Capture the cell that displays the provided text and extract its (X, Y) central coordinate. 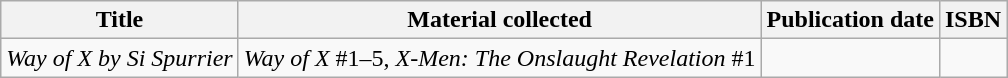
Way of X #1–5, X-Men: The Onslaught Revelation #1 (500, 58)
Title (120, 20)
Material collected (500, 20)
Publication date (850, 20)
ISBN (972, 20)
Way of X by Si Spurrier (120, 58)
